Return (x, y) of the center of cell containing provided text 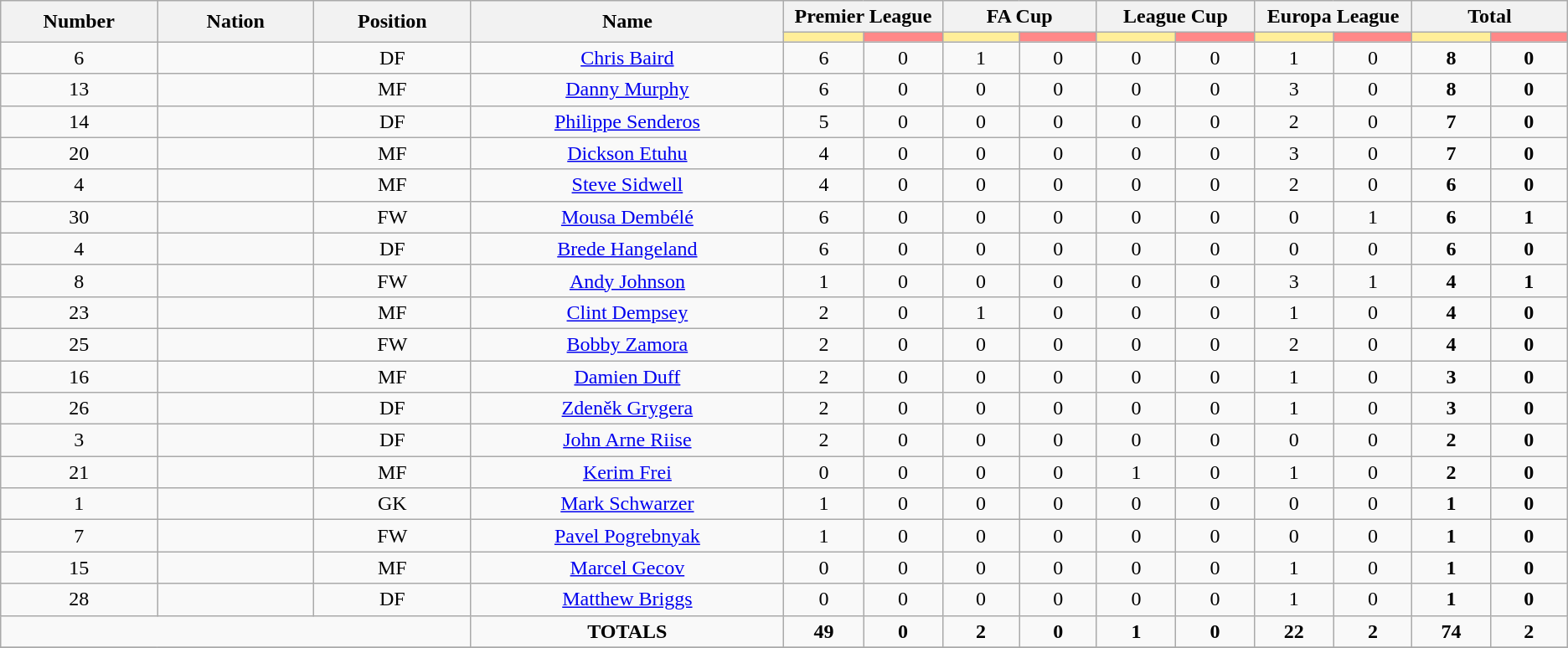
30 (79, 217)
Marcel Gecov (627, 568)
Andy Johnson (627, 280)
21 (79, 472)
Bobby Zamora (627, 344)
Philippe Senderos (627, 121)
Matthew Briggs (627, 599)
Premier League (863, 17)
23 (79, 312)
Pavel Pogrebnyak (627, 536)
Nation (236, 22)
20 (79, 153)
Dickson Etuhu (627, 153)
Position (392, 22)
Clint Dempsey (627, 312)
TOTALS (627, 631)
Danny Murphy (627, 90)
FA Cup (1019, 17)
Europa League (1333, 17)
49 (824, 631)
John Arne Riise (627, 440)
28 (79, 599)
74 (1451, 631)
Name (627, 22)
Damien Duff (627, 376)
25 (79, 344)
13 (79, 90)
22 (1293, 631)
Mousa Dembélé (627, 217)
Brede Hangeland (627, 249)
League Cup (1175, 17)
Number (79, 22)
Mark Schwarzer (627, 504)
Chris Baird (627, 58)
Steve Sidwell (627, 185)
Kerim Frei (627, 472)
5 (824, 121)
Total (1490, 17)
Zdeněk Grygera (627, 409)
14 (79, 121)
16 (79, 376)
15 (79, 568)
GK (392, 504)
26 (79, 409)
